Find where the given text appears and provide that cell's center as (X, Y) coordinate. 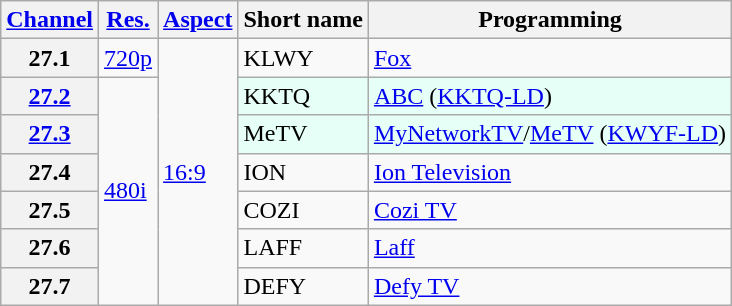
LAFF (303, 248)
Cozi TV (550, 210)
Short name (303, 20)
MeTV (303, 134)
Channel (50, 20)
480i (128, 191)
27.1 (50, 58)
ABC (KKTQ-LD) (550, 96)
Programming (550, 20)
27.7 (50, 286)
27.6 (50, 248)
27.4 (50, 172)
Laff (550, 248)
Defy TV (550, 286)
DEFY (303, 286)
Fox (550, 58)
27.5 (50, 210)
27.2 (50, 96)
COZI (303, 210)
Aspect (198, 20)
KKTQ (303, 96)
720p (128, 58)
16:9 (198, 172)
Ion Television (550, 172)
Res. (128, 20)
ION (303, 172)
27.3 (50, 134)
KLWY (303, 58)
MyNetworkTV/MeTV (KWYF-LD) (550, 134)
